Return (x, y) of the center of cell containing provided text 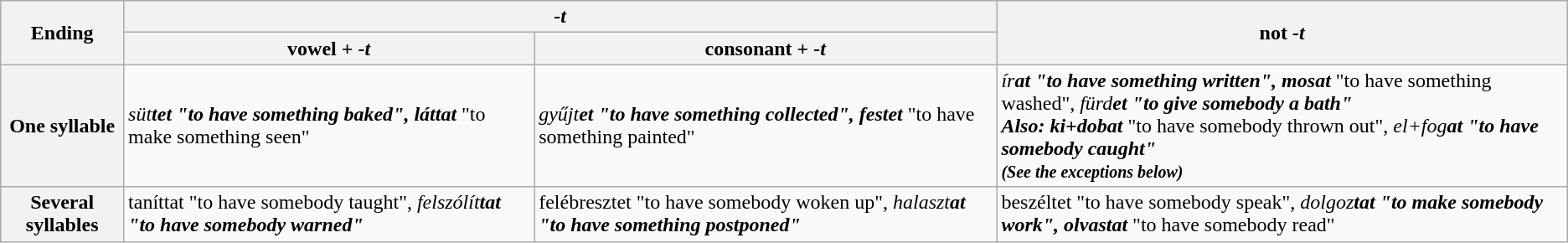
One syllable (62, 126)
vowel + -t (329, 49)
felébresztet "to have somebody woken up", halasztat "to have something postponed" (766, 215)
not -t (1282, 33)
Ending (62, 33)
consonant + -t (766, 49)
süttet "to have something baked", láttat "to make something seen" (329, 126)
Several syllables (62, 215)
taníttat "to have somebody taught", felszólíttat "to have somebody warned" (329, 215)
gyűjtet "to have something collected", festet "to have something painted" (766, 126)
-t (560, 17)
beszéltet "to have somebody speak", dolgoztat "to make somebody work", olvastat "to have somebody read" (1282, 215)
